Detect which cell encompasses the target text, then output its [x, y] center coordinate. 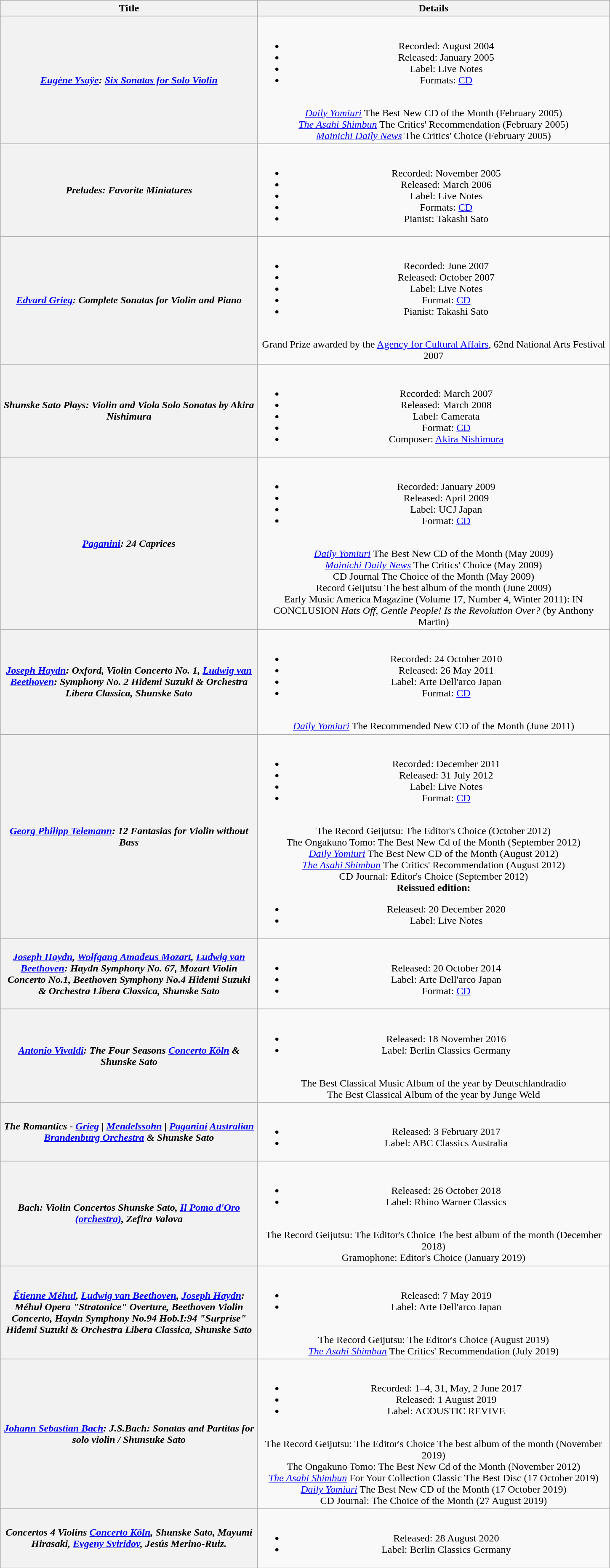
Antonio Vivaldi: The Four Seasons Concerto Köln & Shunske Sato [129, 1056]
Released: 28 August 2020Label: Berlin Classics Germany [434, 1539]
Details [434, 8]
Paganini: 24 Caprices [129, 543]
Shunske Sato Plays: Violin and Viola Solo Sonatas by Akira Nishimura [129, 410]
Edvard Grieg: Complete Sonatas for Violin and Piano [129, 300]
Georg Philipp Telemann: 12 Fantasias for Violin without Bass [129, 837]
Recorded: November 2005Released: March 2006Label: Live NotesFormats: CDPianist: Takashi Sato [434, 190]
Title [129, 8]
Recorded: March 2007Released: March 2008Label: CamerataFormat: CDComposer: Akira Nishimura [434, 410]
Bach: Violin Concertos Shunske Sato, Il Pomo d'Oro (orchestra), Zefira Valova [129, 1213]
Eugène Ysaÿe: Six Sonatas for Solo Violin [129, 80]
Concertos 4 Violins Concerto Köln, Shunske Sato, Mayumi Hirasaki, Evgeny Sviridov, Jesús Merino-Ruiz. [129, 1539]
Released: 3 February 2017Label: ABC Classics Australia [434, 1132]
The Romantics - Grieg | Mendelssohn | Paganini Australian Brandenburg Orchestra & Shunske Sato [129, 1132]
Johann Sebastian Bach: J.S.Bach: Sonatas and Partitas for solo violin / Shunsuke Sato [129, 1434]
Preludes: Favorite Miniatures [129, 190]
Recorded: 24 October 2010Released: 26 May 2011Label: Arte Dell'arco JapanFormat: CDDaily Yomiuri The Recommended New CD of the Month (June 2011) [434, 682]
Joseph Haydn: Oxford, Violin Concerto No. 1, Ludwig van Beethoven: Symphony No. 2 Hidemi Suzuki & Orchestra Libera Classica, Shunske Sato [129, 682]
Released: 20 October 2014Label: Arte Dell'arco JapanFormat: CD [434, 974]
